Provide the [X, Y] coordinate of the cell's center where the given text is located.  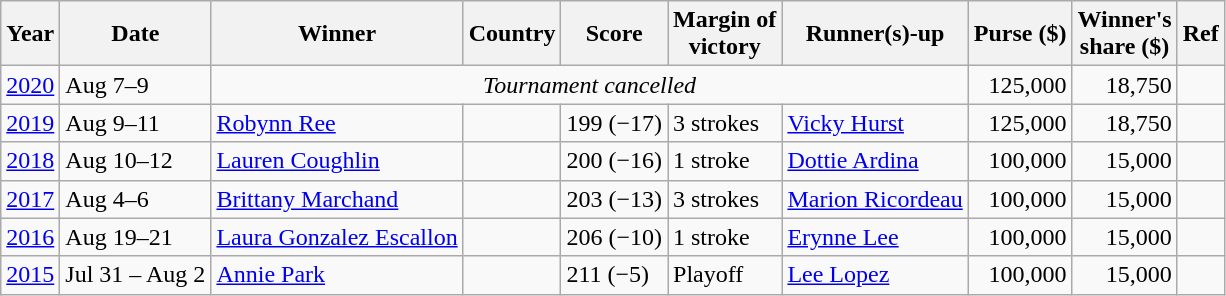
Lee Lopez [875, 275]
2019 [30, 123]
211 (−5) [614, 275]
Winner [337, 34]
2017 [30, 199]
Laura Gonzalez Escallon [337, 237]
Lauren Coughlin [337, 161]
Marion Ricordeau [875, 199]
Playoff [725, 275]
Annie Park [337, 275]
206 (−10) [614, 237]
Margin ofvictory [725, 34]
Tournament cancelled [590, 85]
203 (−13) [614, 199]
Runner(s)-up [875, 34]
Ref [1200, 34]
Winner'sshare ($) [1124, 34]
Date [136, 34]
Vicky Hurst [875, 123]
2020 [30, 85]
2015 [30, 275]
199 (−17) [614, 123]
Aug 19–21 [136, 237]
Aug 10–12 [136, 161]
Brittany Marchand [337, 199]
Country [512, 34]
Jul 31 – Aug 2 [136, 275]
Robynn Ree [337, 123]
Score [614, 34]
Aug 9–11 [136, 123]
Aug 4–6 [136, 199]
Year [30, 34]
Aug 7–9 [136, 85]
2018 [30, 161]
2016 [30, 237]
Purse ($) [1020, 34]
Dottie Ardina [875, 161]
200 (−16) [614, 161]
Erynne Lee [875, 237]
